Pinpoint the cell where the given text exists, returning its [X, Y] midpoint coordinate. 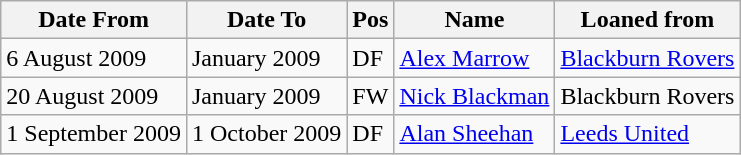
Loaned from [648, 20]
Name [474, 20]
Leeds United [648, 134]
6 August 2009 [94, 58]
Alan Sheehan [474, 134]
Alex Marrow [474, 58]
Date From [94, 20]
Pos [370, 20]
Nick Blackman [474, 96]
20 August 2009 [94, 96]
FW [370, 96]
1 September 2009 [94, 134]
1 October 2009 [266, 134]
Date To [266, 20]
